Output the [x, y] coordinate of the center of the cell containing the given text.  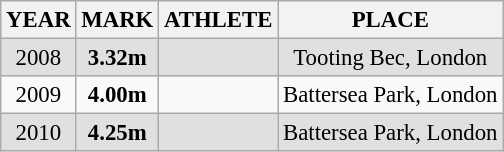
MARK [118, 20]
PLACE [390, 20]
YEAR [38, 20]
2009 [38, 95]
4.25m [118, 133]
Tooting Bec, London [390, 58]
2010 [38, 133]
4.00m [118, 95]
3.32m [118, 58]
ATHLETE [218, 20]
2008 [38, 58]
